For the text-containing cell, return its midpoint in [x, y] coordinate format. 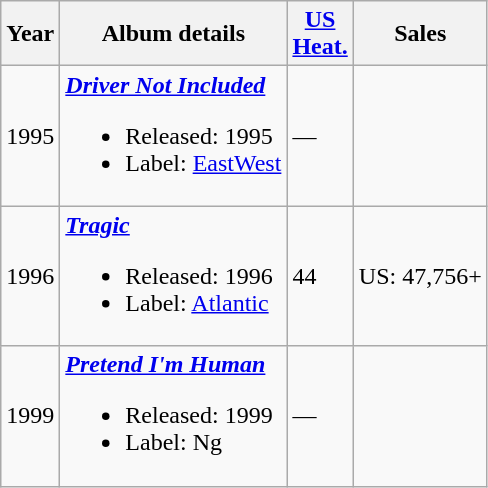
US: 47,756+ [420, 276]
USHeat. [320, 34]
Year [30, 34]
1999 [30, 416]
Album details [174, 34]
Sales [420, 34]
1995 [30, 136]
TragicReleased: 1996Label: Atlantic [174, 276]
Driver Not IncludedReleased: 1995Label: EastWest [174, 136]
Pretend I'm HumanReleased: 1999Label: Ng [174, 416]
1996 [30, 276]
44 [320, 276]
